For the text-containing cell, return its midpoint in (x, y) coordinate format. 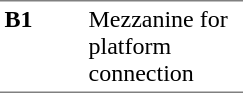
Mezzanine for platform connection (164, 46)
B1 (42, 46)
